Identify which cell holds the provided text, then report its [x, y] central coordinate. 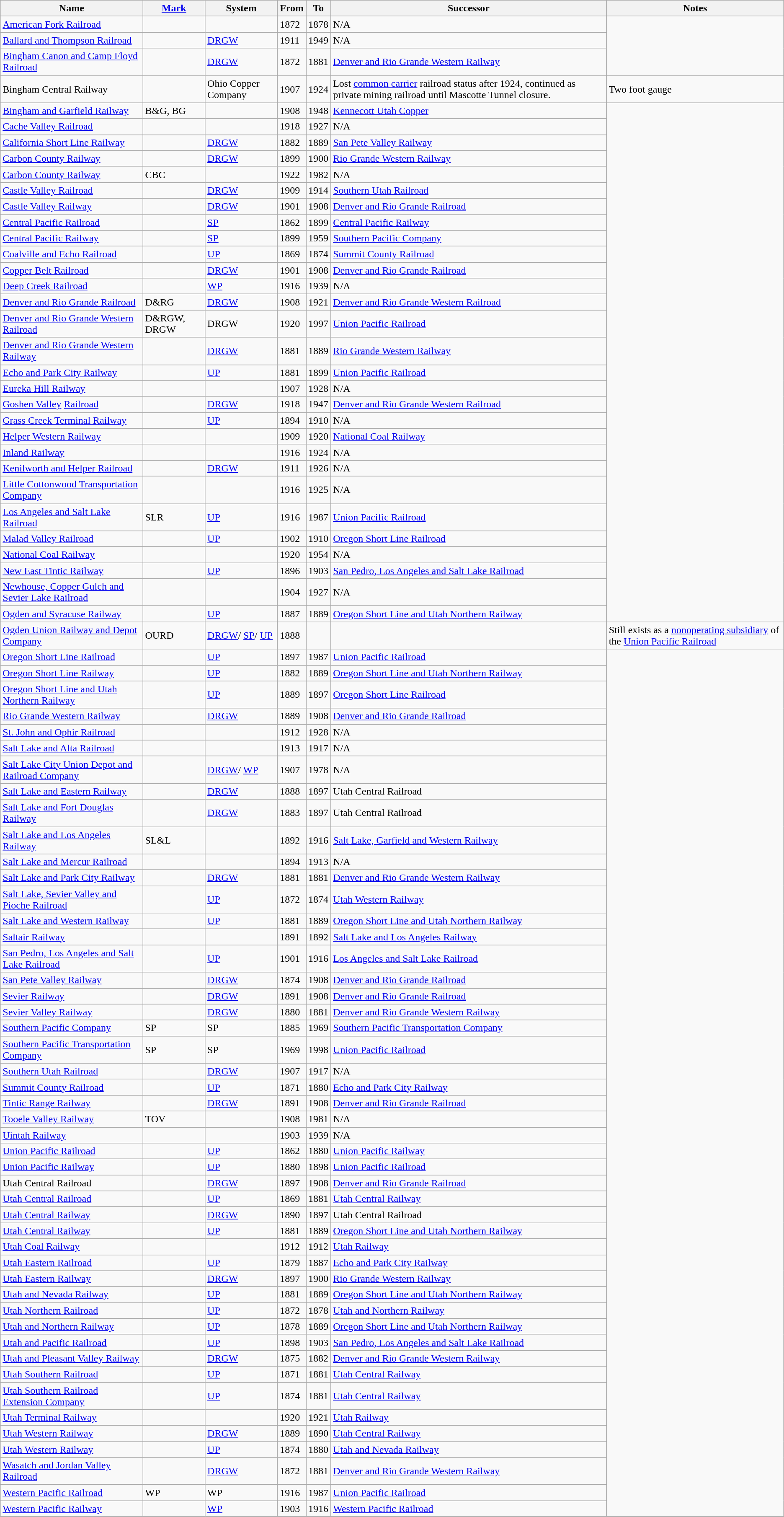
Salt Lake City Union Depot and Railroad Company [72, 769]
Utah Eastern Railroad [72, 1263]
Utah Coal Railway [72, 1247]
California Short Line Railway [72, 142]
Salt Lake, Garfield and Western Railway [469, 840]
Helper Western Railway [72, 436]
Utah and Pleasant Valley Railway [72, 1358]
1978 [318, 769]
Utah Eastern Railway [72, 1279]
1998 [318, 1049]
1949 [318, 40]
1982 [318, 174]
Salt Lake and Fort Douglas Railway [72, 813]
Western Pacific Railway [72, 1509]
1948 [318, 111]
DRGW/ WP [241, 769]
1947 [318, 404]
Utah Terminal Railway [72, 1418]
CBC [174, 174]
1883 [292, 813]
SLR [174, 517]
Name [72, 8]
1902 [292, 539]
Bingham Canon and Camp Floyd Railroad [72, 62]
1925 [318, 489]
Salt Lake and Mercur Railroad [72, 862]
1904 [292, 593]
1914 [318, 190]
Still exists as a nonoperating subsidiary of the Union Pacific Railroad [695, 635]
Little Cottonwood Transportation Company [72, 489]
Lost common carrier railroad status after 1924, continued as private mining railroad until Mascotte Tunnel closure. [469, 89]
Utah Southern Railroad [72, 1374]
Copper Belt Railroad [72, 270]
Notes [695, 8]
Bingham Central Railway [72, 89]
B&G, BG [174, 111]
Utah Southern Railroad Extension Company [72, 1395]
D&RG [174, 302]
Ohio Copper Company [241, 89]
Grass Creek Terminal Railway [72, 420]
1954 [318, 555]
Castle Valley Railroad [72, 190]
TOV [174, 1119]
Oregon Short Line Railway [72, 673]
Two foot gauge [695, 89]
1896 [292, 571]
D&RGW, DRGW [174, 324]
Sevier Valley Railway [72, 1012]
Mark [174, 8]
Inland Railway [72, 452]
Ballard and Thompson Railroad [72, 40]
From [292, 8]
1997 [318, 324]
To [318, 8]
Utah Northern Railroad [72, 1310]
American Fork Railroad [72, 24]
Deep Creek Railroad [72, 286]
1922 [292, 174]
Saltair Railway [72, 937]
Coalville and Echo Railroad [72, 254]
St. John and Ophir Railroad [72, 732]
1879 [292, 1263]
Utah and Pacific Railroad [72, 1342]
Sevier Railway [72, 996]
OURD [174, 635]
Cache Valley Railroad [72, 127]
SL&L [174, 840]
Salt Lake and Alta Railroad [72, 748]
Tintic Range Railway [72, 1103]
1926 [318, 468]
Ogden Union Railway and Depot Company [72, 635]
Salt Lake, Sevier Valley and Pioche Railroad [72, 899]
Salt Lake and Eastern Railway [72, 791]
Newhouse, Copper Gulch and Sevier Lake Railroad [72, 593]
Kenilworth and Helper Railroad [72, 468]
Salt Lake and Western Railway [72, 921]
Bingham and Garfield Railway [72, 111]
Central Pacific Railroad [72, 223]
1875 [292, 1358]
Goshen Valley Railroad [72, 404]
1885 [292, 1028]
1959 [318, 238]
Ogden and Syracuse Railway [72, 614]
DRGW/ SP/ UP [241, 635]
Kennecott Utah Copper [469, 111]
Eureka Hill Railway [72, 388]
Tooele Valley Railway [72, 1119]
Salt Lake and Park City Railway [72, 878]
New East Tintic Railway [72, 571]
Malad Valley Railroad [72, 539]
System [241, 8]
Uintah Railway [72, 1135]
1981 [318, 1119]
Castle Valley Railway [72, 206]
Wasatch and Jordan Valley Railroad [72, 1471]
Successor [469, 8]
